Scan for the cell matching the given text and deliver its [X, Y] coordinate at center. 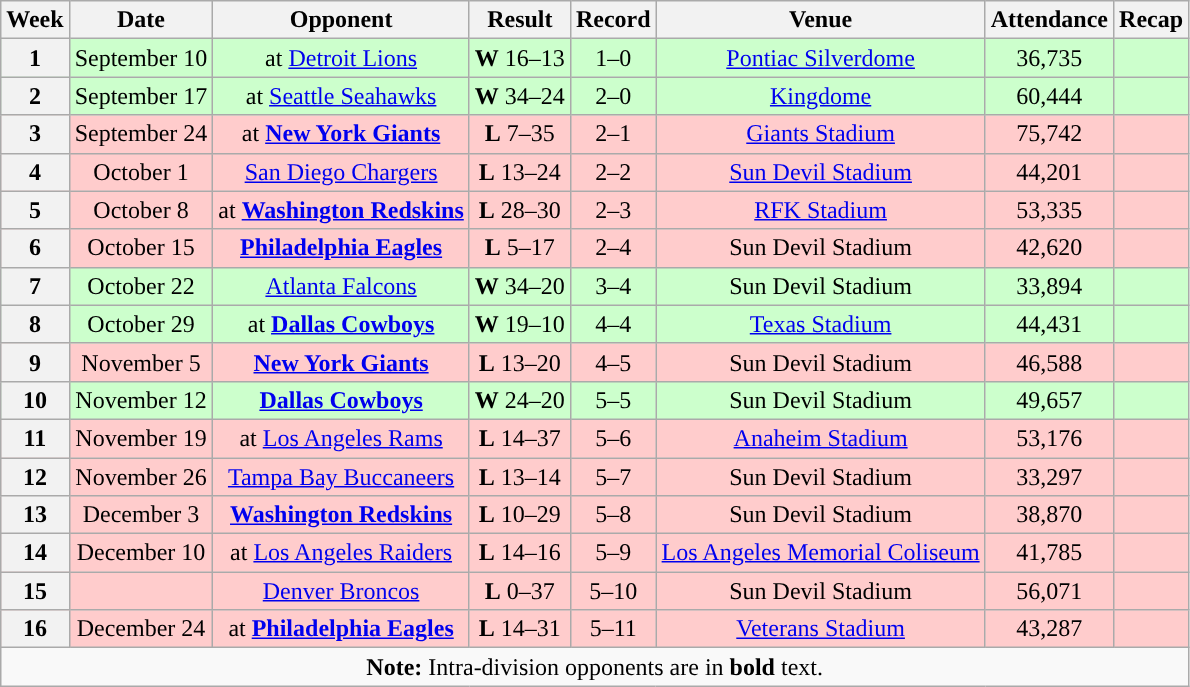
16 [35, 629]
at Detroit Lions [341, 58]
Note: Intra-division opponents are in bold text. [595, 667]
Dallas Cowboys [341, 400]
Texas Stadium [820, 324]
75,742 [1049, 134]
33,894 [1049, 286]
Anaheim Stadium [820, 438]
2 [35, 96]
Week [35, 20]
October 1 [141, 172]
5–8 [613, 515]
October 29 [141, 324]
Veterans Stadium [820, 629]
56,071 [1049, 591]
2–4 [613, 248]
December 24 [141, 629]
December 10 [141, 553]
Recap [1152, 20]
Attendance [1049, 20]
44,201 [1049, 172]
L 13–20 [520, 362]
W 24–20 [520, 400]
L 13–14 [520, 477]
Date [141, 20]
4 [35, 172]
5–5 [613, 400]
at Washington Redskins [341, 210]
W 19–10 [520, 324]
Atlanta Falcons [341, 286]
2–1 [613, 134]
L 7–35 [520, 134]
Los Angeles Memorial Coliseum [820, 553]
46,588 [1049, 362]
October 15 [141, 248]
4–4 [613, 324]
December 3 [141, 515]
44,431 [1049, 324]
October 8 [141, 210]
September 17 [141, 96]
2–2 [613, 172]
RFK Stadium [820, 210]
8 [35, 324]
1–0 [613, 58]
5–9 [613, 553]
Result [520, 20]
November 5 [141, 362]
W 34–20 [520, 286]
9 [35, 362]
L 14–16 [520, 553]
Giants Stadium [820, 134]
5 [35, 210]
6 [35, 248]
36,735 [1049, 58]
3–4 [613, 286]
38,870 [1049, 515]
60,444 [1049, 96]
L 14–37 [520, 438]
L 14–31 [520, 629]
L 28–30 [520, 210]
September 24 [141, 134]
3 [35, 134]
1 [35, 58]
Kingdome [820, 96]
September 10 [141, 58]
13 [35, 515]
Philadelphia Eagles [341, 248]
at New York Giants [341, 134]
4–5 [613, 362]
10 [35, 400]
W 16–13 [520, 58]
New York Giants [341, 362]
at Los Angeles Raiders [341, 553]
November 26 [141, 477]
Venue [820, 20]
2–3 [613, 210]
5–6 [613, 438]
15 [35, 591]
11 [35, 438]
W 34–24 [520, 96]
L 10–29 [520, 515]
7 [35, 286]
Opponent [341, 20]
October 22 [141, 286]
5–10 [613, 591]
42,620 [1049, 248]
Tampa Bay Buccaneers [341, 477]
12 [35, 477]
Record [613, 20]
San Diego Chargers [341, 172]
14 [35, 553]
49,657 [1049, 400]
33,297 [1049, 477]
at Dallas Cowboys [341, 324]
41,785 [1049, 553]
43,287 [1049, 629]
Pontiac Silverdome [820, 58]
Denver Broncos [341, 591]
L 5–17 [520, 248]
53,176 [1049, 438]
L 0–37 [520, 591]
5–7 [613, 477]
at Seattle Seahawks [341, 96]
2–0 [613, 96]
53,335 [1049, 210]
5–11 [613, 629]
November 12 [141, 400]
November 19 [141, 438]
at Philadelphia Eagles [341, 629]
Washington Redskins [341, 515]
at Los Angeles Rams [341, 438]
L 13–24 [520, 172]
